Find where the given text appears and provide that cell's center as (X, Y) coordinate. 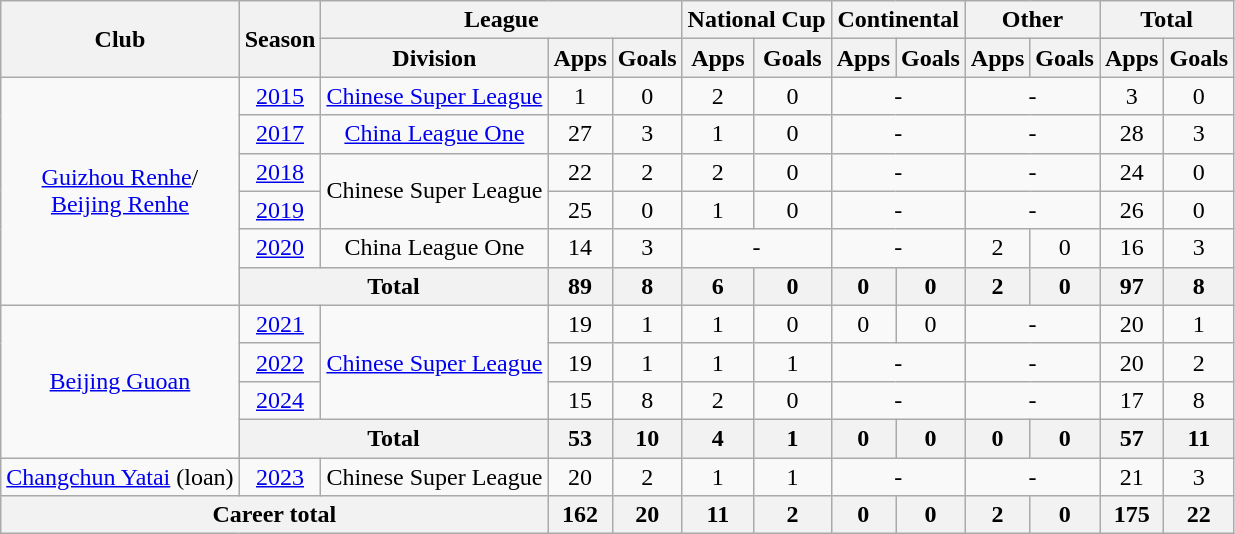
25 (580, 210)
16 (1132, 248)
Beijing Guoan (120, 381)
15 (580, 400)
2019 (280, 210)
27 (580, 134)
6 (718, 286)
57 (1132, 438)
28 (1132, 134)
162 (580, 515)
24 (1132, 172)
2015 (280, 96)
Changchun Yatai (loan) (120, 477)
Division (434, 58)
21 (1132, 477)
26 (1132, 210)
2023 (280, 477)
175 (1132, 515)
Guizhou Renhe/Beijing Renhe (120, 191)
97 (1132, 286)
2022 (280, 362)
2017 (280, 134)
89 (580, 286)
Continental (898, 20)
10 (647, 438)
2018 (280, 172)
53 (580, 438)
Season (280, 39)
Other (1032, 20)
National Cup (756, 20)
4 (718, 438)
League (502, 20)
Career total (274, 515)
17 (1132, 400)
14 (580, 248)
Club (120, 39)
2021 (280, 324)
2024 (280, 400)
2020 (280, 248)
